Return the [x, y] coordinate for the center point of the cell that contains the specified text.  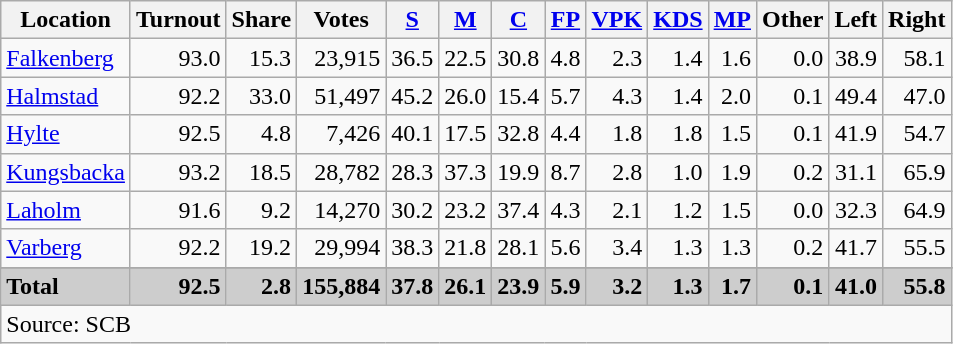
93.2 [178, 172]
30.8 [518, 58]
155,884 [342, 286]
21.8 [466, 248]
55.8 [917, 286]
37.4 [518, 210]
23.2 [466, 210]
41.9 [856, 134]
51,497 [342, 96]
40.1 [412, 134]
Left [856, 20]
Location [66, 20]
Other [792, 20]
38.9 [856, 58]
2.0 [732, 96]
30.2 [412, 210]
Total [66, 286]
M [466, 20]
Kungsbacka [66, 172]
64.9 [917, 210]
MP [732, 20]
4.4 [566, 134]
36.5 [412, 58]
28,782 [342, 172]
45.2 [412, 96]
19.9 [518, 172]
65.9 [917, 172]
1.2 [678, 210]
54.7 [917, 134]
23,915 [342, 58]
31.1 [856, 172]
Right [917, 20]
KDS [678, 20]
Halmstad [66, 96]
23.9 [518, 286]
29,994 [342, 248]
38.3 [412, 248]
3.4 [617, 248]
S [412, 20]
FP [566, 20]
Turnout [178, 20]
Source: SCB [476, 324]
32.8 [518, 134]
28.1 [518, 248]
Votes [342, 20]
55.5 [917, 248]
19.2 [262, 248]
93.0 [178, 58]
17.5 [466, 134]
37.3 [466, 172]
15.4 [518, 96]
3.2 [617, 286]
5.7 [566, 96]
1.9 [732, 172]
58.1 [917, 58]
5.9 [566, 286]
C [518, 20]
Falkenberg [66, 58]
Share [262, 20]
26.1 [466, 286]
7,426 [342, 134]
2.1 [617, 210]
18.5 [262, 172]
41.0 [856, 286]
1.0 [678, 172]
Laholm [66, 210]
22.5 [466, 58]
2.3 [617, 58]
14,270 [342, 210]
Varberg [66, 248]
9.2 [262, 210]
49.4 [856, 96]
1.6 [732, 58]
1.7 [732, 286]
15.3 [262, 58]
91.6 [178, 210]
32.3 [856, 210]
47.0 [917, 96]
26.0 [466, 96]
5.6 [566, 248]
28.3 [412, 172]
33.0 [262, 96]
VPK [617, 20]
37.8 [412, 286]
41.7 [856, 248]
8.7 [566, 172]
Hylte [66, 134]
